Search for the cell housing the specified text and yield its (X, Y) center coordinate. 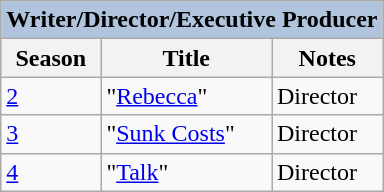
"Sunk Costs" (186, 134)
"Rebecca" (186, 96)
3 (51, 134)
Season (51, 58)
4 (51, 172)
Title (186, 58)
2 (51, 96)
Notes (328, 58)
"Talk" (186, 172)
Writer/Director/Executive Producer (192, 20)
